Provide the (x, y) coordinate of the cell's center where the given text is located.  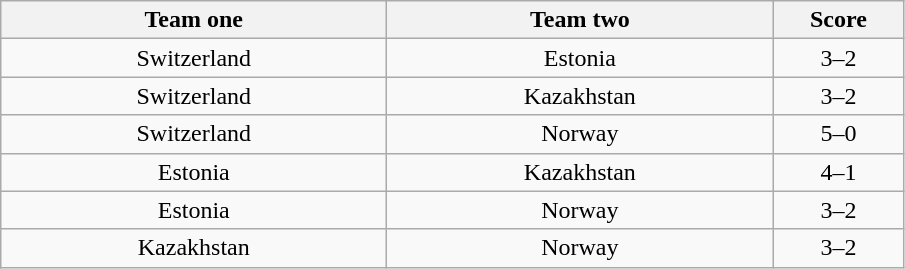
5–0 (838, 134)
4–1 (838, 172)
Team two (580, 20)
Score (838, 20)
Team one (194, 20)
